Capture the cell that displays the provided text and extract its (x, y) central coordinate. 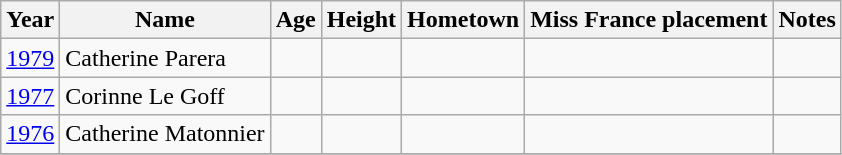
Name (165, 20)
Miss France placement (649, 20)
Corinne Le Goff (165, 96)
1977 (30, 96)
Age (296, 20)
Notes (807, 20)
Catherine Matonnier (165, 134)
1976 (30, 134)
Year (30, 20)
Catherine Parera (165, 58)
Height (361, 20)
1979 (30, 58)
Hometown (464, 20)
